Determine the [x, y] coordinate at the center of the cell enclosing the given text.  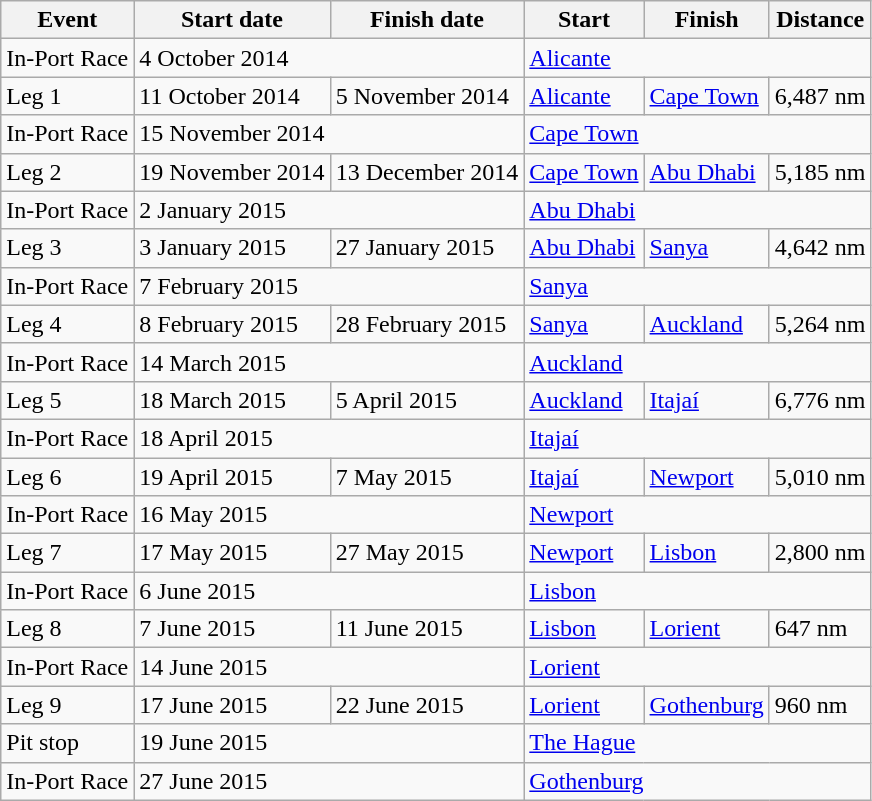
11 October 2014 [232, 96]
2,800 nm [820, 553]
14 March 2015 [329, 362]
Leg 3 [68, 248]
4,642 nm [820, 248]
2 January 2015 [329, 210]
5 April 2015 [427, 400]
Leg 1 [68, 96]
6,776 nm [820, 400]
Finish [706, 20]
8 February 2015 [232, 324]
22 June 2015 [427, 705]
27 May 2015 [427, 553]
28 February 2015 [427, 324]
960 nm [820, 705]
Start [584, 20]
Event [68, 20]
6 June 2015 [329, 591]
5 November 2014 [427, 96]
19 June 2015 [329, 743]
14 June 2015 [329, 667]
Leg 7 [68, 553]
11 June 2015 [427, 629]
Distance [820, 20]
Leg 6 [68, 477]
6,487 nm [820, 96]
7 May 2015 [427, 477]
4 October 2014 [329, 58]
Leg 4 [68, 324]
27 June 2015 [329, 781]
27 January 2015 [427, 248]
Start date [232, 20]
18 April 2015 [329, 438]
Leg 8 [68, 629]
Leg 9 [68, 705]
17 June 2015 [232, 705]
3 January 2015 [232, 248]
16 May 2015 [329, 515]
5,010 nm [820, 477]
19 April 2015 [232, 477]
7 June 2015 [232, 629]
13 December 2014 [427, 172]
7 February 2015 [329, 286]
Pit stop [68, 743]
The Hague [698, 743]
5,185 nm [820, 172]
647 nm [820, 629]
Leg 5 [68, 400]
5,264 nm [820, 324]
Leg 2 [68, 172]
17 May 2015 [232, 553]
15 November 2014 [329, 134]
19 November 2014 [232, 172]
Finish date [427, 20]
18 March 2015 [232, 400]
